Pinpoint the cell where the given text exists, returning its [X, Y] midpoint coordinate. 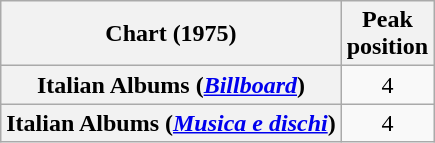
Chart (1975) [171, 34]
Peakposition [387, 34]
Italian Albums (Billboard) [171, 85]
Italian Albums (Musica e dischi) [171, 123]
